Identify which cell holds the provided text, then report its [x, y] central coordinate. 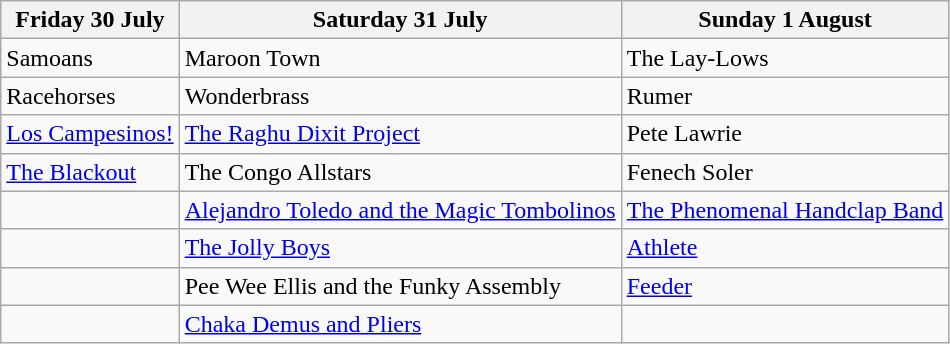
Athlete [785, 248]
Chaka Demus and Pliers [400, 324]
The Jolly Boys [400, 248]
Fenech Soler [785, 172]
Pee Wee Ellis and the Funky Assembly [400, 286]
Wonderbrass [400, 96]
Sunday 1 August [785, 20]
The Raghu Dixit Project [400, 134]
The Lay-Lows [785, 58]
The Congo Allstars [400, 172]
Alejandro Toledo and the Magic Tombolinos [400, 210]
Rumer [785, 96]
Saturday 31 July [400, 20]
Racehorses [90, 96]
Maroon Town [400, 58]
Friday 30 July [90, 20]
Feeder [785, 286]
The Blackout [90, 172]
Samoans [90, 58]
Los Campesinos! [90, 134]
The Phenomenal Handclap Band [785, 210]
Pete Lawrie [785, 134]
